Search for the cell housing the specified text and yield its (x, y) center coordinate. 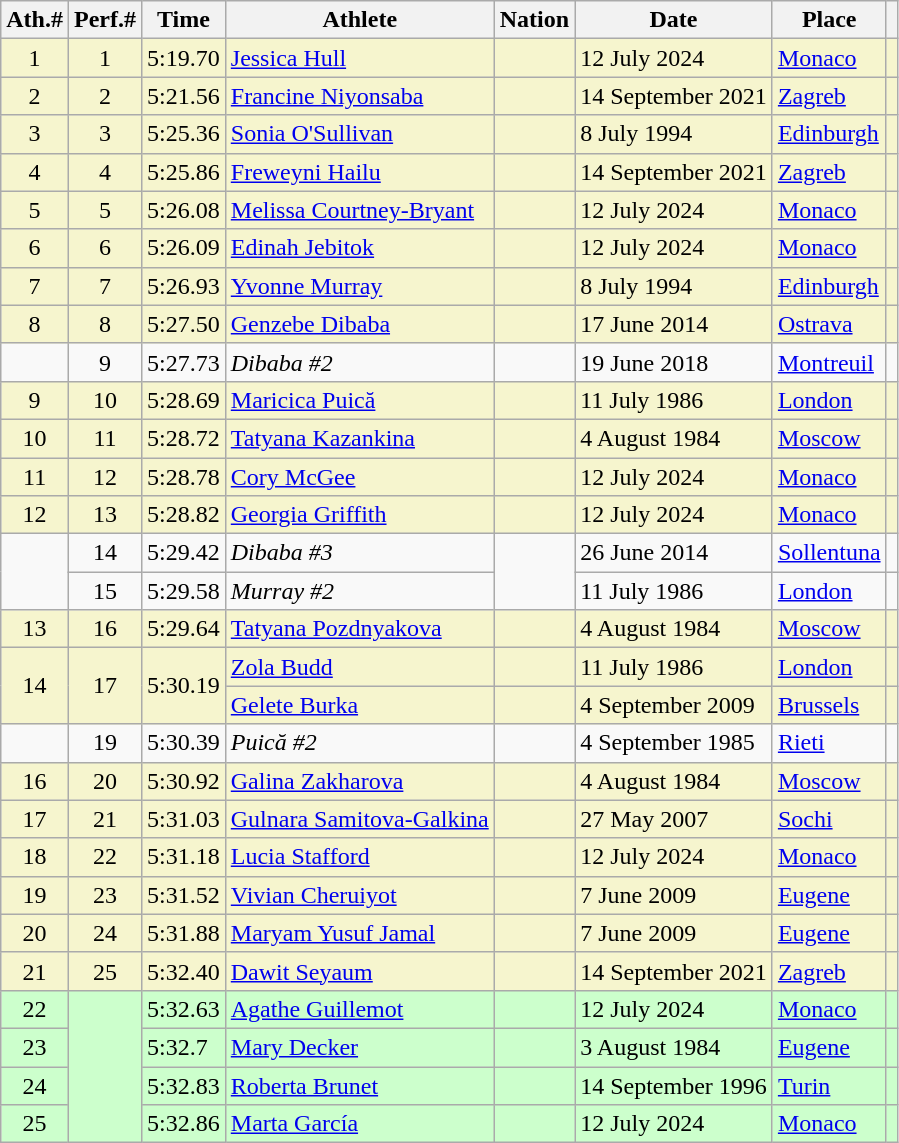
5:32.86 (184, 1124)
Freweyni Hailu (360, 172)
Mary Decker (360, 1047)
Brussels (829, 705)
5:27.73 (184, 362)
5:26.93 (184, 286)
Sollentuna (829, 553)
Gelete Burka (360, 705)
Georgia Griffith (360, 515)
5:29.64 (184, 629)
Marta García (360, 1124)
Ostrava (829, 324)
Maricica Puică (360, 400)
Galina Zakharova (360, 781)
17 June 2014 (674, 324)
Turin (829, 1085)
3 August 1984 (674, 1047)
Cory McGee (360, 477)
Sochi (829, 819)
Dibaba #3 (360, 553)
5:25.86 (184, 172)
Athlete (360, 20)
Yvonne Murray (360, 286)
Puică #2 (360, 743)
Tatyana Kazankina (360, 438)
5:31.52 (184, 895)
5:28.69 (184, 400)
15 (104, 591)
Time (184, 20)
Francine Niyonsaba (360, 96)
5:26.08 (184, 210)
Murray #2 (360, 591)
Melissa Courtney-Bryant (360, 210)
5:25.36 (184, 134)
5:27.50 (184, 324)
5:29.42 (184, 553)
19 June 2018 (674, 362)
5:30.92 (184, 781)
Edinah Jebitok (360, 248)
Ath.# (35, 20)
5:32.83 (184, 1085)
5:30.39 (184, 743)
5:32.40 (184, 971)
Dibaba #2 (360, 362)
5:31.18 (184, 857)
5:28.78 (184, 477)
Date (674, 20)
Nation (534, 20)
5:32.7 (184, 1047)
5:30.19 (184, 686)
4 September 2009 (674, 705)
4 September 1985 (674, 743)
Vivian Cheruiyot (360, 895)
5:28.72 (184, 438)
5:29.58 (184, 591)
14 September 1996 (674, 1085)
Dawit Seyaum (360, 971)
18 (35, 857)
5:28.82 (184, 515)
Maryam Yusuf Jamal (360, 933)
Roberta Brunet (360, 1085)
5:31.88 (184, 933)
Agathe Guillemot (360, 1009)
Place (829, 20)
Zola Budd (360, 667)
5:19.70 (184, 58)
Gulnara Samitova-Galkina (360, 819)
5:31.03 (184, 819)
5:21.56 (184, 96)
Tatyana Pozdnyakova (360, 629)
27 May 2007 (674, 819)
Genzebe Dibaba (360, 324)
Rieti (829, 743)
26 June 2014 (674, 553)
Perf.# (104, 20)
5:26.09 (184, 248)
Jessica Hull (360, 58)
Montreuil (829, 362)
Lucia Stafford (360, 857)
5:32.63 (184, 1009)
Sonia O'Sullivan (360, 134)
